Return the [X, Y] coordinate for the center point of the cell that contains the specified text.  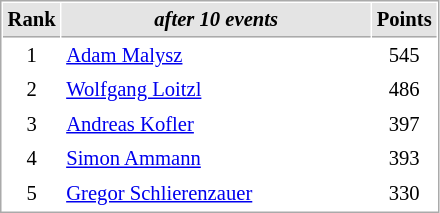
Simon Ammann [216, 158]
486 [404, 90]
after 10 events [216, 20]
397 [404, 124]
4 [32, 158]
5 [32, 194]
Adam Malysz [216, 56]
330 [404, 194]
Rank [32, 20]
Andreas Kofler [216, 124]
1 [32, 56]
545 [404, 56]
Points [404, 20]
Gregor Schlierenzauer [216, 194]
3 [32, 124]
Wolfgang Loitzl [216, 90]
2 [32, 90]
393 [404, 158]
